Find where the given text appears and provide that cell's center as [X, Y] coordinate. 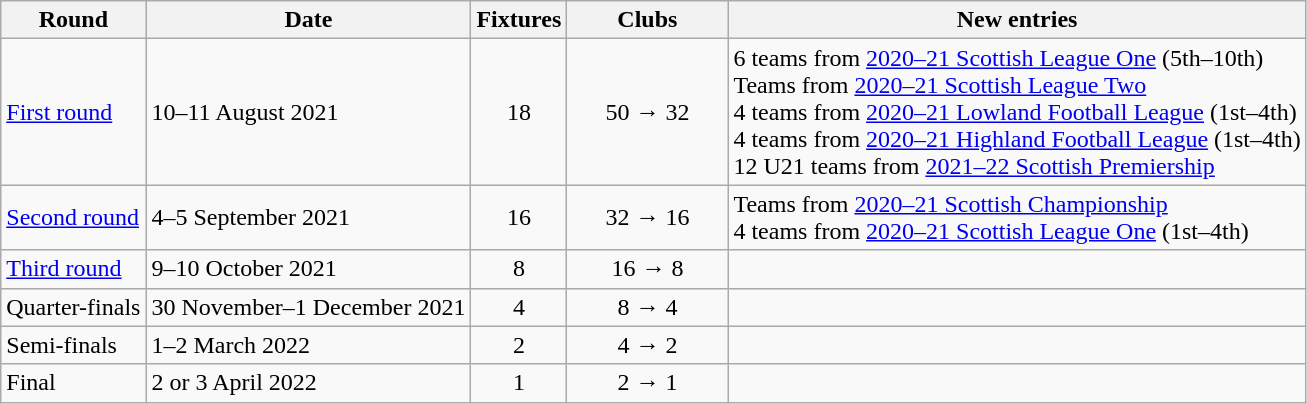
Third round [74, 269]
16 → 8 [648, 269]
2 or 3 April 2022 [308, 383]
First round [74, 112]
Second round [74, 218]
Final [74, 383]
Teams from 2020–21 Scottish Championship4 teams from 2020–21 Scottish League One (1st–4th) [1017, 218]
4–5 September 2021 [308, 218]
50 → 32 [648, 112]
16 [519, 218]
Fixtures [519, 20]
New entries [1017, 20]
Clubs [648, 20]
Round [74, 20]
2 → 1 [648, 383]
8 [519, 269]
4 → 2 [648, 345]
2 [519, 345]
8 → 4 [648, 307]
Quarter-finals [74, 307]
1–2 March 2022 [308, 345]
Semi-finals [74, 345]
1 [519, 383]
18 [519, 112]
9–10 October 2021 [308, 269]
10–11 August 2021 [308, 112]
Date [308, 20]
4 [519, 307]
30 November–1 December 2021 [308, 307]
32 → 16 [648, 218]
